Locate the cell with the specified text and output its [X, Y] center coordinate. 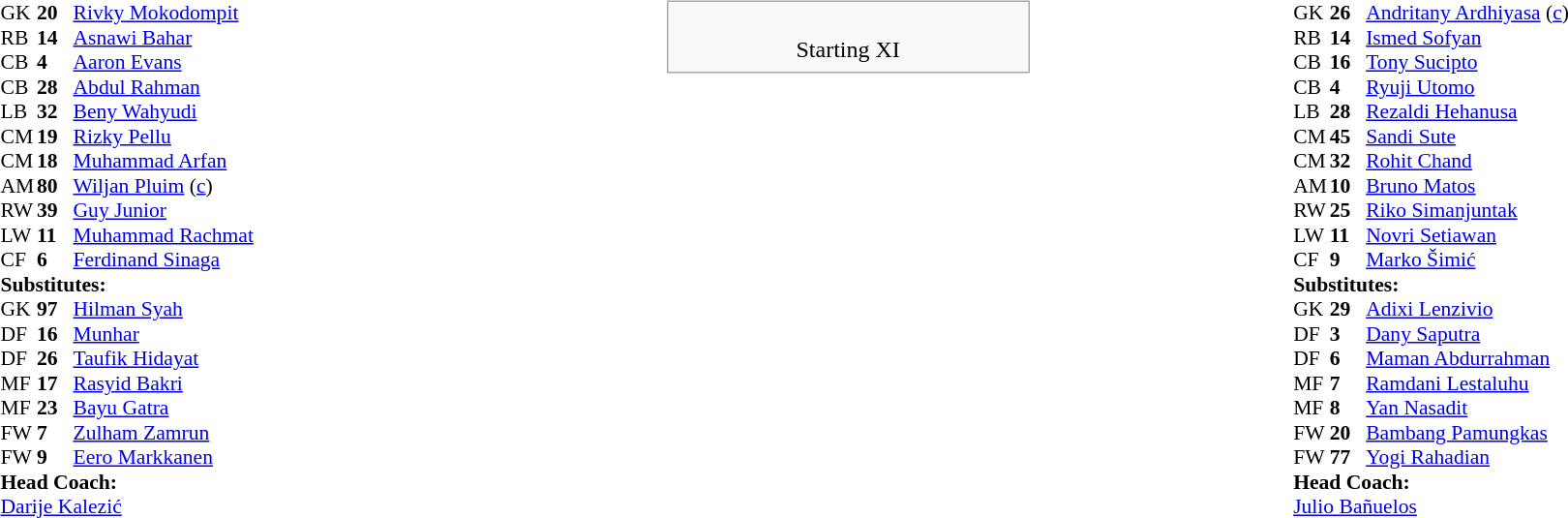
Hilman Syah [164, 309]
Substitutes: [126, 285]
Guy Junior [164, 210]
Muhammad Rachmat [164, 235]
Beny Wahyudi [164, 111]
97 [55, 309]
8 [1348, 408]
23 [55, 408]
39 [55, 210]
18 [55, 162]
Zulham Zamrun [164, 433]
80 [55, 186]
29 [1348, 309]
Muhammad Arfan [164, 162]
Munhar [164, 334]
77 [1348, 458]
Rasyid Bakri [164, 383]
Bayu Gatra [164, 408]
Taufik Hidayat [164, 359]
Aaron Evans [164, 63]
Abdul Rahman [164, 87]
19 [55, 137]
Starting XI [848, 37]
10 [1348, 186]
25 [1348, 210]
Ferdinand Sinaga [164, 260]
Rizky Pellu [164, 137]
Head Coach: [126, 482]
45 [1348, 137]
3 [1348, 334]
Rivky Mokodompit [164, 13]
Eero Markkanen [164, 458]
Asnawi Bahar [164, 38]
17 [55, 383]
Wiljan Pluim (c) [164, 186]
